Output the [x, y] coordinate of the center of the cell containing the given text.  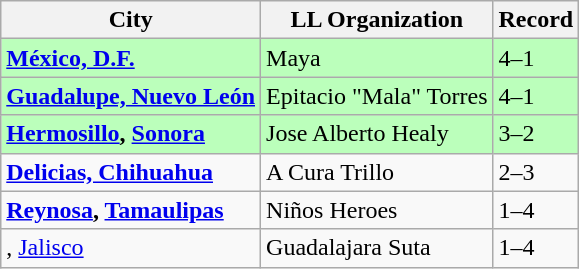
LL Organization [377, 20]
A Cura Trillo [377, 172]
Reynosa, Tamaulipas [131, 210]
Niños Heroes [377, 210]
Maya [377, 58]
City [131, 20]
Guadalupe, Nuevo León [131, 96]
Delicias, Chihuahua [131, 172]
, Jalisco [131, 248]
Hermosillo, Sonora [131, 134]
México, D.F. [131, 58]
Epitacio "Mala" Torres [377, 96]
3–2 [536, 134]
Guadalajara Suta [377, 248]
2–3 [536, 172]
Jose Alberto Healy [377, 134]
Record [536, 20]
